Return the [X, Y] coordinate for the center point of the cell that contains the specified text.  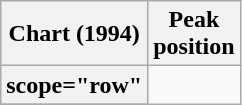
Chart (1994) [74, 34]
scope="row" [74, 85]
Peakposition [194, 34]
